Locate the cell with the specified text and output its [X, Y] center coordinate. 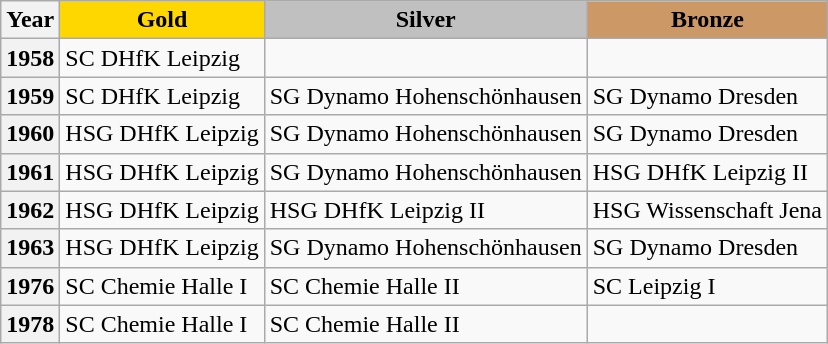
1961 [30, 172]
1978 [30, 324]
1959 [30, 96]
HSG Wissenschaft Jena [707, 210]
1958 [30, 58]
1962 [30, 210]
Silver [426, 20]
Year [30, 20]
1960 [30, 134]
Gold [162, 20]
1963 [30, 248]
SC Leipzig I [707, 286]
Bronze [707, 20]
1976 [30, 286]
